Locate the cell with the specified text and output its [X, Y] center coordinate. 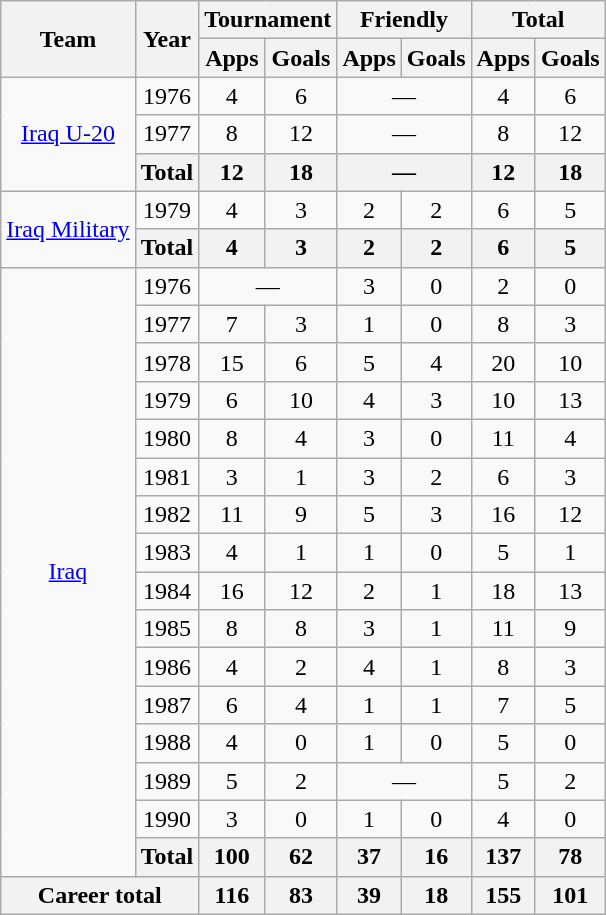
1981 [167, 477]
62 [301, 857]
37 [369, 857]
1990 [167, 819]
78 [570, 857]
1984 [167, 591]
1989 [167, 781]
15 [232, 362]
Iraq [68, 572]
155 [503, 895]
1987 [167, 705]
20 [503, 362]
1988 [167, 743]
83 [301, 895]
1986 [167, 667]
Career total [100, 895]
100 [232, 857]
101 [570, 895]
1982 [167, 515]
Year [167, 39]
Friendly [404, 20]
116 [232, 895]
1985 [167, 629]
39 [369, 895]
1978 [167, 362]
Iraq U-20 [68, 134]
Iraq Military [68, 229]
Tournament [268, 20]
Team [68, 39]
137 [503, 857]
1980 [167, 438]
1983 [167, 553]
